Locate the cell with the specified text and output its (X, Y) center coordinate. 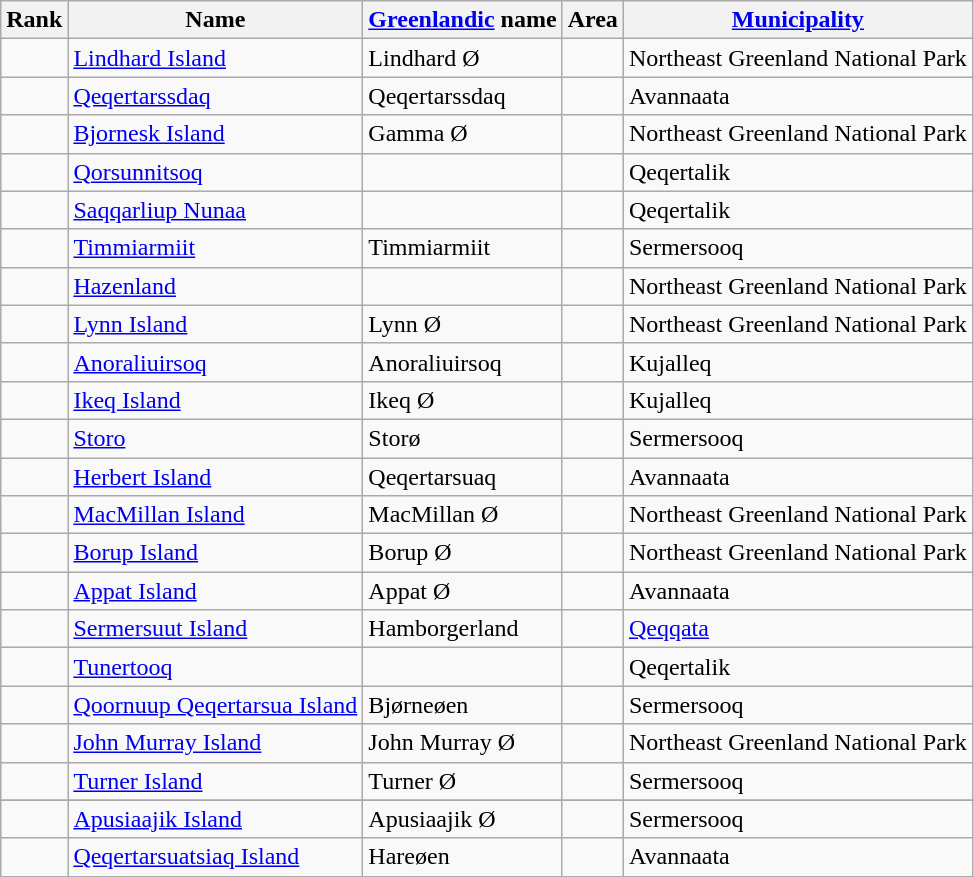
Appat Ø (462, 591)
Apusiaajik Island (216, 819)
Greenlandic name (462, 20)
Lynn Island (216, 324)
Storo (216, 438)
Appat Island (216, 591)
Hamborgerland (462, 629)
Sermersuut Island (216, 629)
Hazenland (216, 286)
Qoornuup Qeqertarsua Island (216, 705)
MacMillan Ø (462, 515)
John Murray Ø (462, 743)
Lindhard Island (216, 58)
Qeqertarsuatsiaq Island (216, 857)
Saqqarliup Nunaa (216, 210)
Turner Island (216, 781)
Turner Ø (462, 781)
Storø (462, 438)
John Murray Island (216, 743)
Tunertooq (216, 667)
Lynn Ø (462, 324)
Qorsunnitsoq (216, 172)
Ikeq Ø (462, 400)
Ikeq Island (216, 400)
Municipality (798, 20)
Qeqqata (798, 629)
Bjornesk Island (216, 134)
Herbert Island (216, 477)
Borup Ø (462, 553)
Hareøen (462, 857)
Bjørneøen (462, 705)
Qeqertarsuaq (462, 477)
Lindhard Ø (462, 58)
Apusiaajik Ø (462, 819)
Name (216, 20)
Area (592, 20)
Borup Island (216, 553)
Gamma Ø (462, 134)
Rank (34, 20)
MacMillan Island (216, 515)
